Identify which cell holds the provided text, then report its [X, Y] central coordinate. 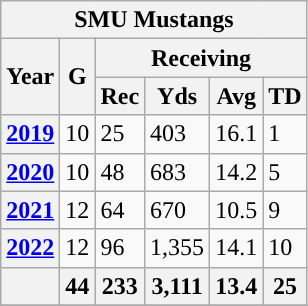
2020 [30, 172]
Year [30, 77]
2021 [30, 210]
TD [285, 96]
5 [285, 172]
10.5 [236, 210]
2019 [30, 134]
233 [120, 286]
670 [178, 210]
48 [120, 172]
G [78, 77]
403 [178, 134]
683 [178, 172]
16.1 [236, 134]
14.1 [236, 248]
1,355 [178, 248]
13.4 [236, 286]
Yds [178, 96]
1 [285, 134]
9 [285, 210]
Rec [120, 96]
64 [120, 210]
44 [78, 286]
Receiving [201, 58]
2022 [30, 248]
14.2 [236, 172]
3,111 [178, 286]
96 [120, 248]
SMU Mustangs [154, 20]
Avg [236, 96]
